Capture the cell that displays the provided text and extract its [x, y] central coordinate. 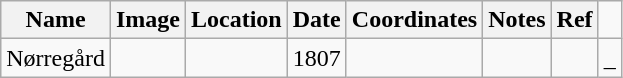
1807 [316, 58]
Ref [574, 20]
Notes [517, 20]
Nørregård [56, 58]
Image [148, 20]
Coordinates [414, 20]
Date [316, 20]
Location [236, 20]
Name [56, 20]
_ [610, 58]
